Find where the given text appears and provide that cell's center as [X, Y] coordinate. 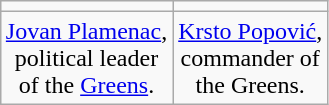
Jovan Plamenac, political leader of the Greens. [86, 58]
Krsto Popović, commander of the Greens. [250, 58]
